Locate the cell with the specified text and output its [x, y] center coordinate. 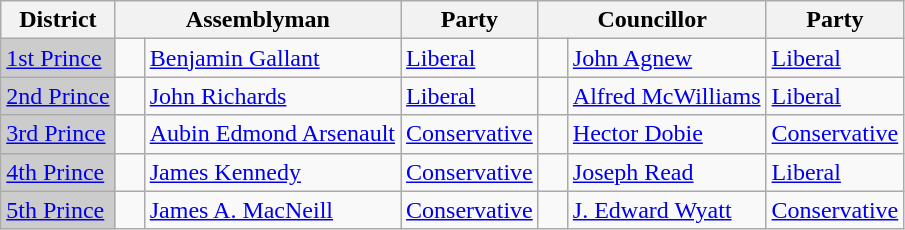
Aubin Edmond Arsenault [272, 134]
District [58, 20]
Benjamin Gallant [272, 58]
J. Edward Wyatt [666, 210]
Assemblyman [258, 20]
Alfred McWilliams [666, 96]
James Kennedy [272, 172]
John Agnew [666, 58]
Councillor [652, 20]
5th Prince [58, 210]
3rd Prince [58, 134]
John Richards [272, 96]
4th Prince [58, 172]
2nd Prince [58, 96]
Hector Dobie [666, 134]
James A. MacNeill [272, 210]
1st Prince [58, 58]
Joseph Read [666, 172]
